Identify which cell holds the provided text, then report its [x, y] central coordinate. 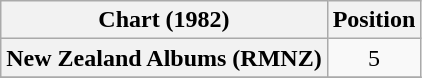
New Zealand Albums (RMNZ) [164, 58]
Chart (1982) [164, 20]
Position [374, 20]
5 [374, 58]
